For the text-containing cell, return its midpoint in [x, y] coordinate format. 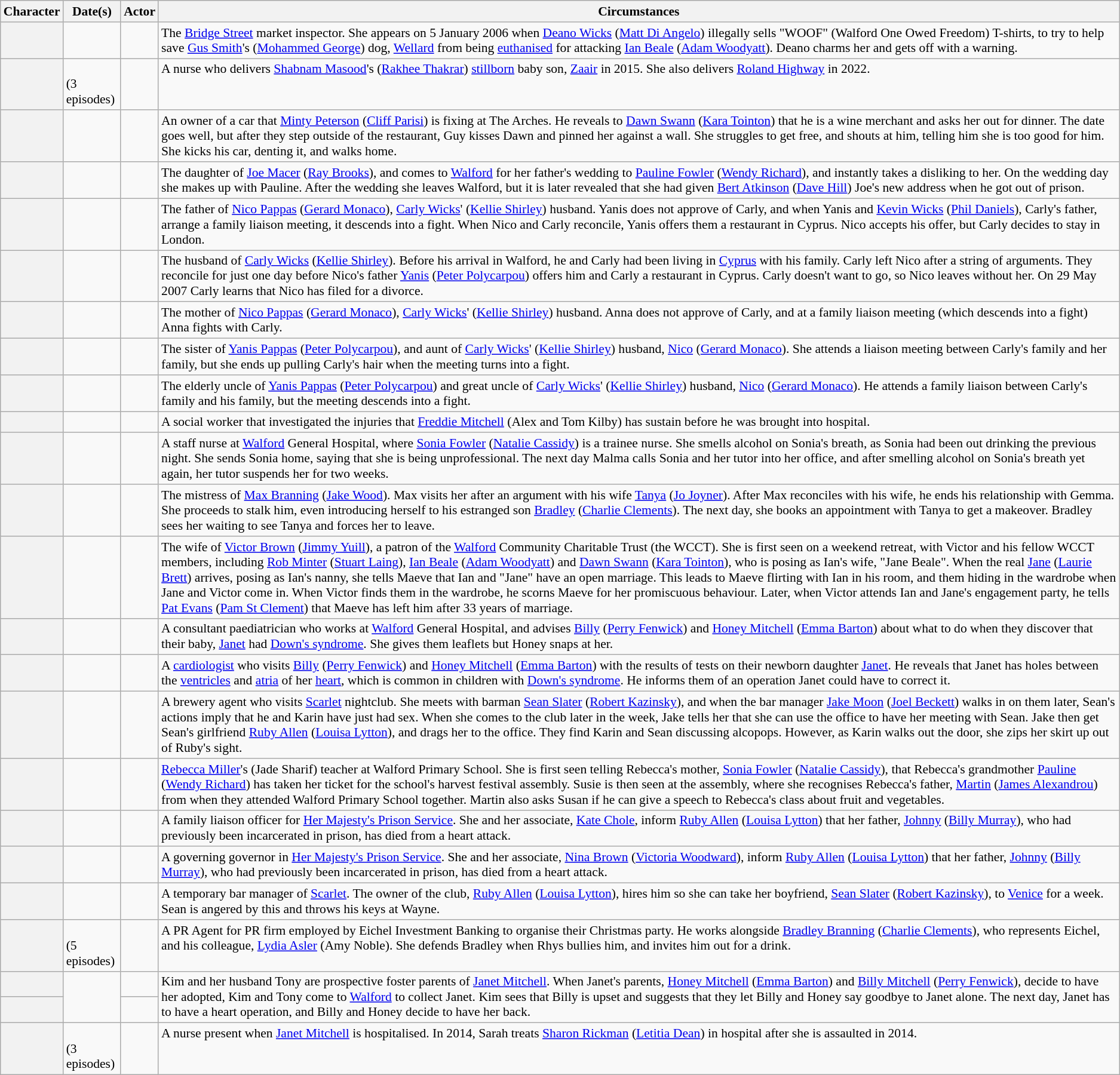
Date(s) [92, 11]
(5 episodes) [92, 946]
A social worker that investigated the injuries that Freddie Mitchell (Alex and Tom Kilby) has sustain before he was brought into hospital. [639, 422]
A nurse who delivers Shabnam Masood's (Rakhee Thakrar) stillborn baby son, Zaair in 2015. She also delivers Roland Highway in 2022. [639, 85]
Character [32, 11]
A nurse present when Janet Mitchell is hospitalised. In 2014, Sarah treats Sharon Rickman (Letitia Dean) in hospital after she is assaulted in 2014. [639, 1049]
Circumstances [639, 11]
Actor [140, 11]
